Return the (x, y) coordinate for the center point of the cell that contains the specified text.  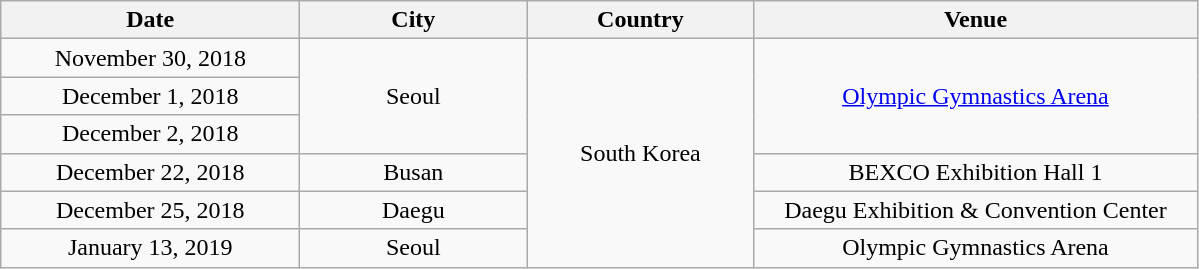
Venue (976, 20)
Daegu (414, 210)
December 1, 2018 (150, 96)
December 22, 2018 (150, 172)
South Korea (640, 153)
City (414, 20)
December 2, 2018 (150, 134)
Date (150, 20)
January 13, 2019 (150, 248)
December 25, 2018 (150, 210)
November 30, 2018 (150, 58)
Country (640, 20)
Daegu Exhibition & Convention Center (976, 210)
BEXCO Exhibition Hall 1 (976, 172)
Busan (414, 172)
